From the cell containing the given text, extract its center point as [x, y] coordinate. 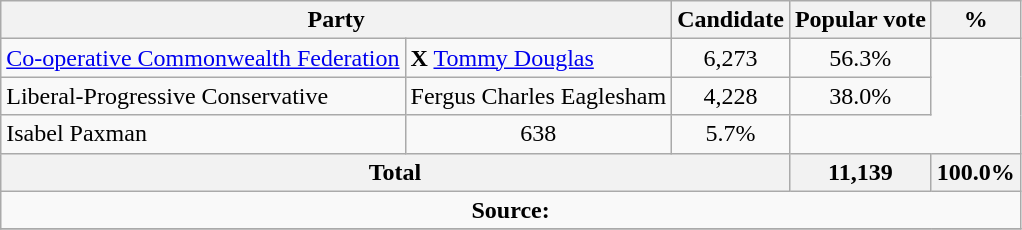
Isabel Paxman [203, 134]
Party [336, 20]
638 [538, 134]
56.3% [860, 58]
Candidate [731, 20]
11,139 [860, 172]
Fergus Charles Eaglesham [538, 96]
100.0% [976, 172]
4,228 [731, 96]
% [976, 20]
6,273 [731, 58]
Source: [511, 210]
Total [396, 172]
Liberal-Progressive Conservative [203, 96]
38.0% [860, 96]
5.7% [731, 134]
Co-operative Commonwealth Federation [203, 58]
Popular vote [860, 20]
X Tommy Douglas [538, 58]
